From the cell containing the given text, extract its center point as [x, y] coordinate. 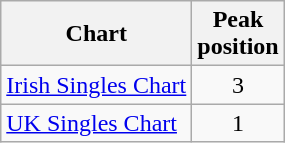
Peakposition [238, 34]
Irish Singles Chart [96, 85]
Chart [96, 34]
3 [238, 85]
UK Singles Chart [96, 123]
1 [238, 123]
